Output the [x, y] coordinate of the center of the cell containing the given text.  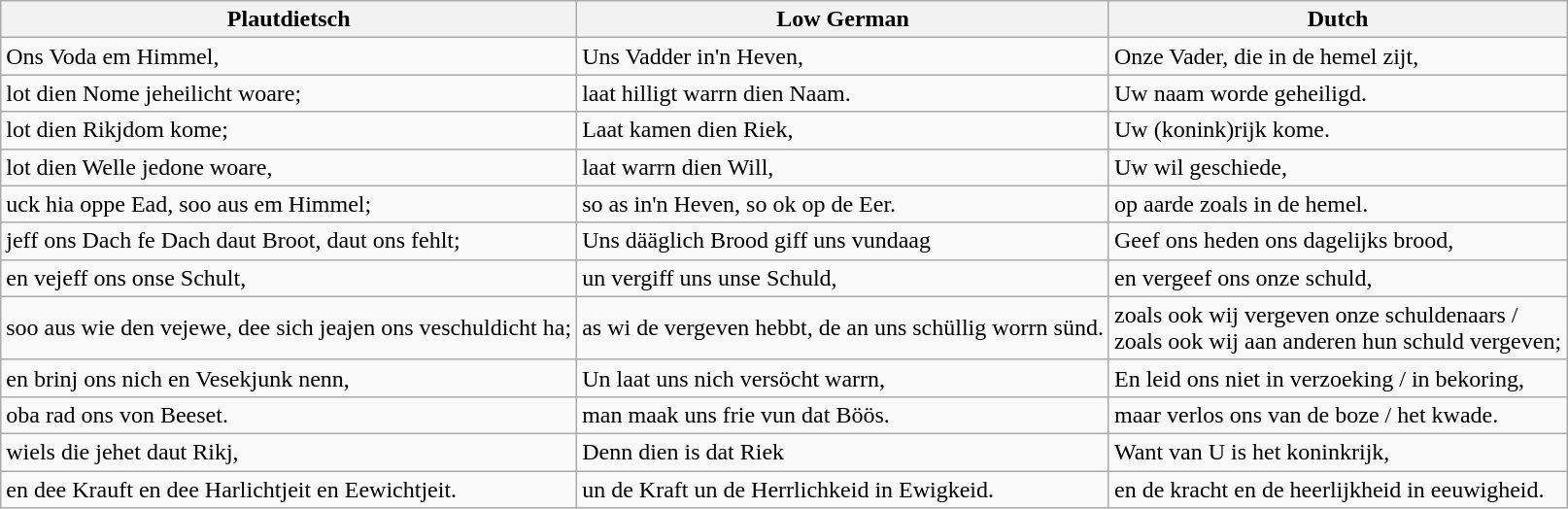
laat hilligt warrn dien Naam. [843, 93]
un vergiff uns unse Schuld, [843, 278]
un de Kraft un de Herrlichkeid in Ewigkeid. [843, 489]
Uns Vadder in'n Heven, [843, 56]
en de kracht en de heerlijkheid in eeuwigheid. [1337, 489]
uck hia oppe Ead, soo aus em Himmel; [290, 204]
Ons Voda em Himmel, [290, 56]
Uns dääglich Brood giff uns vundaag [843, 241]
Want van U is het koninkrijk, [1337, 452]
zoals ook wij vergeven onze schuldenaars /zoals ook wij aan anderen hun schuld vergeven; [1337, 328]
En leid ons niet in verzoeking / in bekoring, [1337, 378]
oba rad ons von Beeset. [290, 415]
Dutch [1337, 19]
so as in'n Heven, so ok op de Eer. [843, 204]
en brinj ons nich en Vesekjunk nenn, [290, 378]
Uw (konink)rijk kome. [1337, 130]
soo aus wie den vejewe, dee sich jeajen ons veschuldicht ha; [290, 328]
wiels die jehet daut Rikj, [290, 452]
op aarde zoals in de hemel. [1337, 204]
as wi de vergeven hebbt, de an uns schüllig worrn sünd. [843, 328]
laat warrn dien Will, [843, 167]
Un laat uns nich versöcht warrn, [843, 378]
Uw wil geschiede, [1337, 167]
lot dien Welle jedone woare, [290, 167]
en dee Krauft en dee Harlichtjeit en Eewichtjeit. [290, 489]
Plautdietsch [290, 19]
en vejeff ons onse Schult, [290, 278]
man maak uns frie vun dat Böös. [843, 415]
Geef ons heden ons dagelijks brood, [1337, 241]
lot dien Rikjdom kome; [290, 130]
Uw naam worde geheiligd. [1337, 93]
Laat kamen dien Riek, [843, 130]
Onze Vader, die in de hemel zijt, [1337, 56]
en vergeef ons onze schuld, [1337, 278]
lot dien Nome jeheilicht woare; [290, 93]
maar verlos ons van de boze / het kwade. [1337, 415]
jeff ons Dach fe Dach daut Broot, daut ons fehlt; [290, 241]
Denn dien is dat Riek [843, 452]
Low German [843, 19]
